Output the (x, y) coordinate of the center of the cell containing the given text.  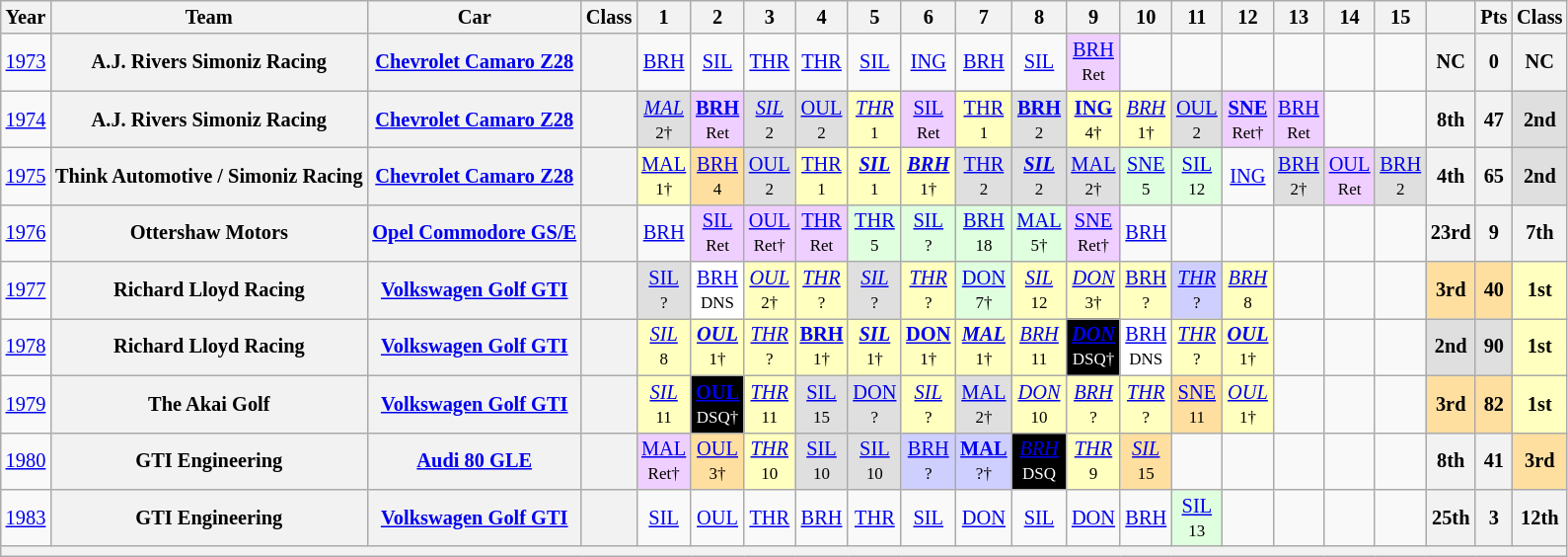
Pts (1494, 17)
1979 (26, 404)
Car (474, 17)
4th (1451, 176)
BRH18 (983, 233)
1975 (26, 176)
0 (1494, 62)
1983 (26, 517)
DON? (874, 404)
40 (1494, 290)
7th (1539, 233)
47 (1494, 119)
BRHDSQ (1040, 461)
2 (717, 17)
1977 (26, 290)
12 (1248, 17)
10 (1146, 17)
SNE5 (1146, 176)
OUL2† (770, 290)
1974 (26, 119)
11 (1197, 17)
Audi 80 GLE (474, 461)
OULRet† (770, 233)
OULDSQ† (717, 404)
DONDSQ† (1093, 347)
Team (209, 17)
Ottershaw Motors (209, 233)
90 (1494, 347)
SIL13 (1197, 517)
BRH4 (717, 176)
82 (1494, 404)
12th (1539, 517)
OUL (717, 517)
OULRet (1350, 176)
25th (1451, 517)
SIL1 (874, 176)
23rd (1451, 233)
65 (1494, 176)
THR10 (770, 461)
1978 (26, 347)
BRH11 (1040, 347)
The Akai Golf (209, 404)
1 (663, 17)
7 (983, 17)
THRRet (822, 233)
15 (1400, 17)
BRH2† (1299, 176)
1976 (26, 233)
DON1† (928, 347)
SIL1† (874, 347)
BRH8 (1248, 290)
8 (1040, 17)
14 (1350, 17)
MALRet† (663, 461)
DON3† (1093, 290)
5 (874, 17)
SIL8 (663, 347)
Think Automotive / Simoniz Racing (209, 176)
Opel Commodore GS/E (474, 233)
6 (928, 17)
4 (822, 17)
1980 (26, 461)
THR11 (770, 404)
ING4† (1093, 119)
SIL11 (663, 404)
THR2 (983, 176)
MAL?† (983, 461)
MAL5† (1040, 233)
OUL3† (717, 461)
13 (1299, 17)
SNE11 (1197, 404)
DON10 (1040, 404)
THR5 (874, 233)
41 (1494, 461)
THR9 (1093, 461)
1973 (26, 62)
DON7† (983, 290)
Year (26, 17)
